Extract the (x, y) coordinate from the center of the cell holding the provided text.  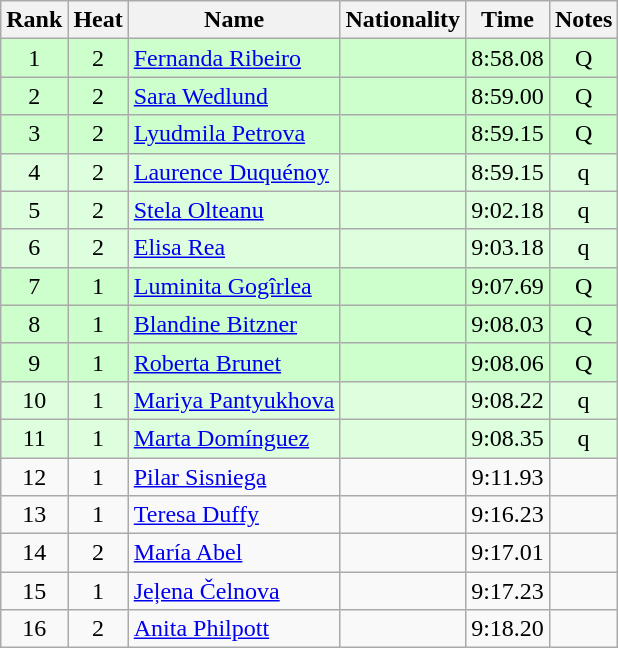
Lyudmila Petrova (234, 134)
Marta Domínguez (234, 438)
9:11.93 (508, 477)
Elisa Rea (234, 248)
Heat (98, 20)
9:08.03 (508, 324)
13 (34, 515)
9:17.01 (508, 553)
Pilar Sisniega (234, 477)
María Abel (234, 553)
Notes (583, 20)
12 (34, 477)
14 (34, 553)
Nationality (403, 20)
10 (34, 400)
16 (34, 629)
9 (34, 362)
Anita Philpott (234, 629)
Roberta Brunet (234, 362)
3 (34, 134)
Mariya Pantyukhova (234, 400)
9:08.06 (508, 362)
6 (34, 248)
Fernanda Ribeiro (234, 58)
8 (34, 324)
Laurence Duquénoy (234, 172)
Time (508, 20)
Teresa Duffy (234, 515)
5 (34, 210)
8:59.00 (508, 96)
Stela Olteanu (234, 210)
9:08.22 (508, 400)
11 (34, 438)
9:18.20 (508, 629)
8:58.08 (508, 58)
9:03.18 (508, 248)
9:08.35 (508, 438)
9:02.18 (508, 210)
Jeļena Čelnova (234, 591)
9:07.69 (508, 286)
9:16.23 (508, 515)
Luminita Gogîrlea (234, 286)
Name (234, 20)
15 (34, 591)
4 (34, 172)
9:17.23 (508, 591)
Rank (34, 20)
Sara Wedlund (234, 96)
7 (34, 286)
Blandine Bitzner (234, 324)
